Return the (X, Y) coordinate for the center point of the cell that contains the specified text.  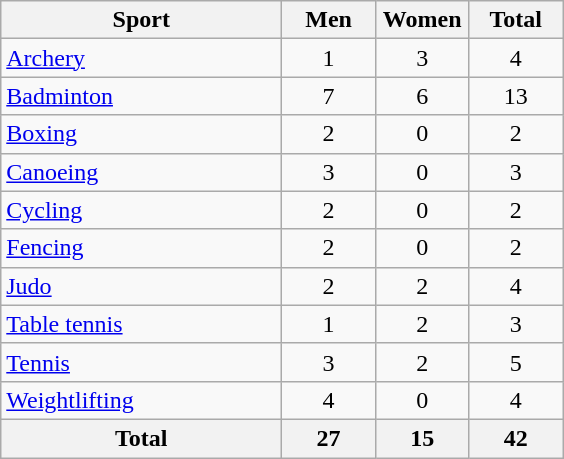
Men (329, 20)
Weightlifting (142, 400)
Sport (142, 20)
13 (516, 96)
5 (516, 362)
15 (422, 438)
Canoeing (142, 172)
Archery (142, 58)
7 (329, 96)
Cycling (142, 210)
27 (329, 438)
42 (516, 438)
Badminton (142, 96)
6 (422, 96)
Tennis (142, 362)
Table tennis (142, 324)
Fencing (142, 248)
Judo (142, 286)
Women (422, 20)
Boxing (142, 134)
